Capture the cell that displays the provided text and extract its [x, y] central coordinate. 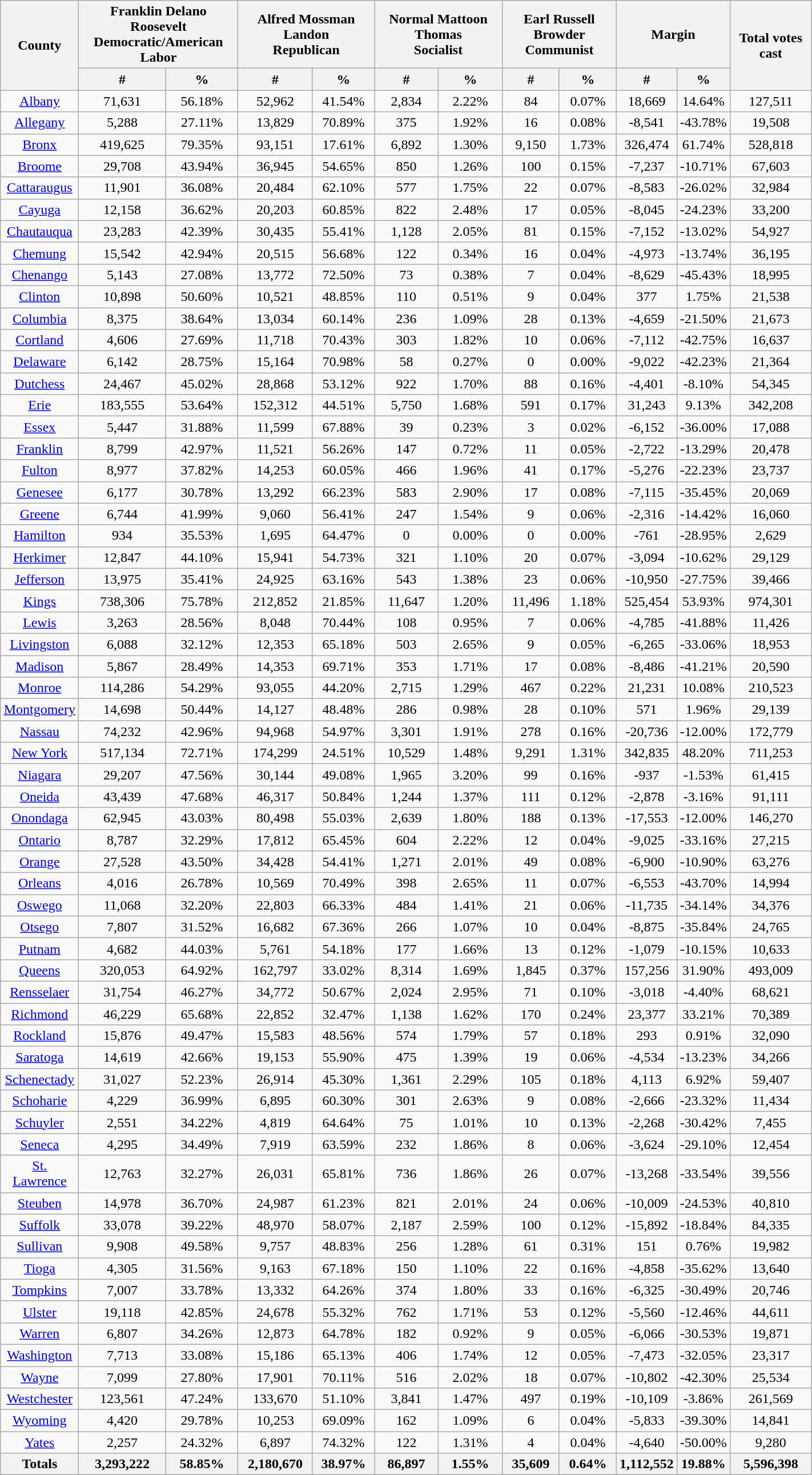
36,945 [275, 166]
60.85% [343, 210]
5,596,398 [771, 1464]
Normal Mattoon ThomasSocialist [439, 34]
Warren [40, 1333]
3,841 [407, 1399]
342,208 [771, 405]
27,528 [122, 862]
Schuyler [40, 1123]
94,968 [275, 732]
64.47% [343, 536]
-42.30% [704, 1377]
86,897 [407, 1464]
66.23% [343, 492]
1.20% [470, 601]
1.07% [470, 927]
-4,401 [647, 384]
162 [407, 1421]
39 [407, 427]
0.22% [588, 688]
266 [407, 927]
1.48% [470, 753]
55.90% [343, 1058]
34,266 [771, 1058]
36.99% [202, 1101]
70.44% [343, 622]
70,389 [771, 1014]
1,112,552 [647, 1464]
0.24% [588, 1014]
9,280 [771, 1442]
79.35% [202, 144]
74.32% [343, 1442]
-8,583 [647, 188]
1.18% [588, 601]
475 [407, 1058]
8 [530, 1144]
6,807 [122, 1333]
-7,237 [647, 166]
-17,553 [647, 818]
-35.62% [704, 1268]
236 [407, 318]
517,134 [122, 753]
1.47% [470, 1399]
Monroe [40, 688]
2,187 [407, 1225]
6,897 [275, 1442]
29,129 [771, 557]
Seneca [40, 1144]
-8,541 [647, 123]
493,009 [771, 970]
48.85% [343, 296]
84,335 [771, 1225]
33 [530, 1290]
1.38% [470, 579]
44.51% [343, 405]
43.03% [202, 818]
71,631 [122, 101]
15,941 [275, 557]
31,027 [122, 1079]
17,812 [275, 840]
55.32% [343, 1312]
1.74% [470, 1355]
Livingston [40, 644]
54.41% [343, 862]
-4,858 [647, 1268]
-3.86% [704, 1399]
35.53% [202, 536]
Margin [674, 34]
39,466 [771, 579]
-3.16% [704, 797]
31.90% [704, 970]
49.08% [343, 775]
-14.42% [704, 514]
45.30% [343, 1079]
67,603 [771, 166]
70.49% [343, 883]
13,975 [122, 579]
822 [407, 210]
182 [407, 1333]
20 [530, 557]
157,256 [647, 970]
-13,268 [647, 1174]
127,511 [771, 101]
30,144 [275, 775]
19,508 [771, 123]
51.10% [343, 1399]
14.64% [704, 101]
7,099 [122, 1377]
2.63% [470, 1101]
Suffolk [40, 1225]
-761 [647, 536]
1.82% [470, 340]
22,803 [275, 905]
-2,878 [647, 797]
1,271 [407, 862]
32,984 [771, 188]
20,069 [771, 492]
123,561 [122, 1399]
12,454 [771, 1144]
60.05% [343, 471]
54.29% [202, 688]
15,186 [275, 1355]
44,611 [771, 1312]
Franklin [40, 449]
43,439 [122, 797]
53.12% [343, 384]
2,551 [122, 1123]
Oswego [40, 905]
1.37% [470, 797]
8,048 [275, 622]
-6,066 [647, 1333]
301 [407, 1101]
21,673 [771, 318]
28.75% [202, 362]
1.62% [470, 1014]
32.29% [202, 840]
47.56% [202, 775]
0.76% [704, 1247]
1,138 [407, 1014]
37.82% [202, 471]
1.30% [470, 144]
320,053 [122, 970]
50.67% [343, 992]
34.22% [202, 1123]
Greene [40, 514]
52,962 [275, 101]
110 [407, 296]
Sullivan [40, 1247]
Dutchess [40, 384]
1.54% [470, 514]
247 [407, 514]
-30.49% [704, 1290]
14,978 [122, 1203]
18,995 [771, 275]
33.02% [343, 970]
13 [530, 948]
9,150 [530, 144]
16,637 [771, 340]
2,834 [407, 101]
503 [407, 644]
30.78% [202, 492]
70.98% [343, 362]
44.03% [202, 948]
14,253 [275, 471]
0.27% [470, 362]
-32.05% [704, 1355]
6,177 [122, 492]
93,151 [275, 144]
24,925 [275, 579]
61.23% [343, 1203]
2,639 [407, 818]
Jefferson [40, 579]
-21.50% [704, 318]
1,695 [275, 536]
13,772 [275, 275]
32.47% [343, 1014]
53.64% [202, 405]
31.52% [202, 927]
31,754 [122, 992]
516 [407, 1377]
54.65% [343, 166]
-4,640 [647, 1442]
30,435 [275, 231]
-13.29% [704, 449]
13,829 [275, 123]
1.79% [470, 1036]
48,970 [275, 1225]
20,515 [275, 253]
50.60% [202, 296]
Totals [40, 1464]
11,496 [530, 601]
61,415 [771, 775]
-10.71% [704, 166]
42.85% [202, 1312]
-2,722 [647, 449]
-27.75% [704, 579]
-6,265 [647, 644]
-4,534 [647, 1058]
20,484 [275, 188]
738,306 [122, 601]
-33.54% [704, 1174]
850 [407, 166]
19.88% [704, 1464]
41.99% [202, 514]
Allegany [40, 123]
8,977 [122, 471]
114,286 [122, 688]
922 [407, 384]
56.41% [343, 514]
111 [530, 797]
-7,152 [647, 231]
14,698 [122, 710]
0.34% [470, 253]
56.18% [202, 101]
1.70% [470, 384]
65.45% [343, 840]
75 [407, 1123]
23,317 [771, 1355]
36.08% [202, 188]
48.83% [343, 1247]
-50.00% [704, 1442]
72.71% [202, 753]
44.20% [343, 688]
-10,950 [647, 579]
19,153 [275, 1058]
375 [407, 123]
14,619 [122, 1058]
29,708 [122, 166]
19 [530, 1058]
54.18% [343, 948]
24 [530, 1203]
18 [530, 1377]
56.68% [343, 253]
-20,736 [647, 732]
172,779 [771, 732]
21.85% [343, 601]
63.59% [343, 1144]
47.24% [202, 1399]
35.41% [202, 579]
84 [530, 101]
1.66% [470, 948]
61 [530, 1247]
2,629 [771, 536]
-10,009 [647, 1203]
-7,112 [647, 340]
5,750 [407, 405]
33.78% [202, 1290]
174,299 [275, 753]
-42.75% [704, 340]
70.89% [343, 123]
19,982 [771, 1247]
42.96% [202, 732]
Albany [40, 101]
0.92% [470, 1333]
14,353 [275, 666]
Herkimer [40, 557]
-22.23% [704, 471]
19,118 [122, 1312]
5,447 [122, 427]
188 [530, 818]
-11,735 [647, 905]
7,919 [275, 1144]
2,024 [407, 992]
146,270 [771, 818]
39,556 [771, 1174]
12,158 [122, 210]
152,312 [275, 405]
36.62% [202, 210]
Rockland [40, 1036]
286 [407, 710]
Yates [40, 1442]
36.70% [202, 1203]
56.26% [343, 449]
Westchester [40, 1399]
41 [530, 471]
1.73% [588, 144]
Tompkins [40, 1290]
65.18% [343, 644]
4,305 [122, 1268]
15,542 [122, 253]
261,569 [771, 1399]
Essex [40, 427]
-937 [647, 775]
34.49% [202, 1144]
19,871 [771, 1333]
46,317 [275, 797]
-5,833 [647, 1421]
24,467 [122, 384]
45.02% [202, 384]
-7,473 [647, 1355]
Delaware [40, 362]
18,953 [771, 644]
11,068 [122, 905]
Steuben [40, 1203]
23,737 [771, 471]
40,810 [771, 1203]
29,139 [771, 710]
-4,659 [647, 318]
46.27% [202, 992]
303 [407, 340]
32.20% [202, 905]
24,987 [275, 1203]
7,007 [122, 1290]
71 [530, 992]
-2,268 [647, 1123]
33,078 [122, 1225]
-33.16% [704, 840]
36,195 [771, 253]
0.02% [588, 427]
0.31% [588, 1247]
Orange [40, 862]
12,847 [122, 557]
34.26% [202, 1333]
54,345 [771, 384]
-10.15% [704, 948]
342,835 [647, 753]
6,142 [122, 362]
Schenectady [40, 1079]
133,670 [275, 1399]
32.12% [202, 644]
-39.30% [704, 1421]
2.05% [470, 231]
Alfred Mossman LandonRepublican [306, 34]
27.69% [202, 340]
-10.90% [704, 862]
0.37% [588, 970]
8,787 [122, 840]
29.78% [202, 1421]
-4.40% [704, 992]
15,876 [122, 1036]
0.19% [588, 1399]
29,207 [122, 775]
10,521 [275, 296]
0.91% [704, 1036]
210,523 [771, 688]
County [40, 46]
62,945 [122, 818]
22,852 [275, 1014]
80,498 [275, 818]
9,060 [275, 514]
13,640 [771, 1268]
2,257 [122, 1442]
-10,109 [647, 1399]
St. Lawrence [40, 1174]
58.07% [343, 1225]
27.80% [202, 1377]
34,376 [771, 905]
62.10% [343, 188]
591 [530, 405]
525,454 [647, 601]
41.54% [343, 101]
1.26% [470, 166]
-3,624 [647, 1144]
15,164 [275, 362]
Putnam [40, 948]
34,428 [275, 862]
-4,785 [647, 622]
604 [407, 840]
10.08% [704, 688]
23,377 [647, 1014]
99 [530, 775]
27,215 [771, 840]
32.27% [202, 1174]
Erie [40, 405]
33.21% [704, 1014]
27.08% [202, 275]
44.10% [202, 557]
232 [407, 1144]
70.11% [343, 1377]
17,901 [275, 1377]
23 [530, 579]
108 [407, 622]
574 [407, 1036]
20,746 [771, 1290]
0.38% [470, 275]
2.95% [470, 992]
-1,079 [647, 948]
-9,025 [647, 840]
8,375 [122, 318]
49.47% [202, 1036]
1.69% [470, 970]
73 [407, 275]
7,713 [122, 1355]
-8,629 [647, 275]
Lewis [40, 622]
484 [407, 905]
26,914 [275, 1079]
-43.70% [704, 883]
Niagara [40, 775]
147 [407, 449]
-29.10% [704, 1144]
Richmond [40, 1014]
20,478 [771, 449]
Washington [40, 1355]
64.78% [343, 1333]
-36.00% [704, 427]
16,060 [771, 514]
Chemung [40, 253]
75.78% [202, 601]
Otsego [40, 927]
42.97% [202, 449]
6 [530, 1421]
-6,325 [647, 1290]
177 [407, 948]
-30.53% [704, 1333]
571 [647, 710]
10,529 [407, 753]
934 [122, 536]
61.74% [704, 144]
6,744 [122, 514]
11,647 [407, 601]
398 [407, 883]
-2,666 [647, 1101]
35,609 [530, 1464]
3 [530, 427]
162,797 [275, 970]
497 [530, 1399]
25,534 [771, 1377]
7,807 [122, 927]
33,200 [771, 210]
59,407 [771, 1079]
4,113 [647, 1079]
Montgomery [40, 710]
0.51% [470, 296]
4,819 [275, 1123]
Bronx [40, 144]
15,583 [275, 1036]
27.11% [202, 123]
43.94% [202, 166]
Broome [40, 166]
26.78% [202, 883]
10,898 [122, 296]
21,538 [771, 296]
278 [530, 732]
377 [647, 296]
Cattaraugus [40, 188]
28.56% [202, 622]
11,718 [275, 340]
10,633 [771, 948]
28,868 [275, 384]
10,253 [275, 1421]
4 [530, 1442]
17.61% [343, 144]
-6,152 [647, 427]
21 [530, 905]
54,927 [771, 231]
93,055 [275, 688]
32,090 [771, 1036]
-5,276 [647, 471]
-8,045 [647, 210]
Chenango [40, 275]
11,426 [771, 622]
-10,802 [647, 1377]
24,765 [771, 927]
39.22% [202, 1225]
577 [407, 188]
68,621 [771, 992]
Franklin Delano RooseveltDemocratic/American Labor [159, 34]
2.90% [470, 492]
11,901 [122, 188]
60.30% [343, 1101]
8,799 [122, 449]
256 [407, 1247]
-6,553 [647, 883]
Oneida [40, 797]
Chautauqua [40, 231]
212,852 [275, 601]
31.56% [202, 1268]
50.44% [202, 710]
48.48% [343, 710]
49.58% [202, 1247]
64.26% [343, 1290]
150 [407, 1268]
8,314 [407, 970]
18,669 [647, 101]
63.16% [343, 579]
-30.42% [704, 1123]
42.94% [202, 253]
58.85% [202, 1464]
1.91% [470, 732]
31,243 [647, 405]
9,291 [530, 753]
-24.23% [704, 210]
-15,892 [647, 1225]
711,253 [771, 753]
1.55% [470, 1464]
-43.78% [704, 123]
105 [530, 1079]
21,364 [771, 362]
2.02% [470, 1377]
-8.10% [704, 384]
20,590 [771, 666]
9.13% [704, 405]
1.92% [470, 123]
9,757 [275, 1247]
28.49% [202, 666]
11,521 [275, 449]
Madison [40, 666]
14,127 [275, 710]
54.97% [343, 732]
Total votes cast [771, 46]
81 [530, 231]
21,231 [647, 688]
6,895 [275, 1101]
Schoharie [40, 1101]
49 [530, 862]
-41.21% [704, 666]
-41.88% [704, 622]
69.09% [343, 1421]
48.20% [704, 753]
-13.23% [704, 1058]
65.68% [202, 1014]
4,420 [122, 1421]
7,455 [771, 1123]
1,845 [530, 970]
2,715 [407, 688]
Fulton [40, 471]
406 [407, 1355]
6.92% [704, 1079]
-18.84% [704, 1225]
974,301 [771, 601]
543 [407, 579]
-3,094 [647, 557]
Clinton [40, 296]
Wayne [40, 1377]
Columbia [40, 318]
-23.32% [704, 1101]
4,682 [122, 948]
26,031 [275, 1174]
-28.95% [704, 536]
4,295 [122, 1144]
-7,115 [647, 492]
1,128 [407, 231]
57 [530, 1036]
13,034 [275, 318]
762 [407, 1312]
34,772 [275, 992]
-35.84% [704, 927]
-9,022 [647, 362]
74,232 [122, 732]
6,892 [407, 144]
2,180,670 [275, 1464]
Onondaga [40, 818]
-33.06% [704, 644]
-2,316 [647, 514]
Hamilton [40, 536]
Wyoming [40, 1421]
5,867 [122, 666]
14,994 [771, 883]
67.88% [343, 427]
1,965 [407, 775]
3,263 [122, 622]
70.43% [343, 340]
66.33% [343, 905]
11,599 [275, 427]
4,229 [122, 1101]
374 [407, 1290]
353 [407, 666]
Queens [40, 970]
0.98% [470, 710]
Tioga [40, 1268]
Orleans [40, 883]
42.39% [202, 231]
Saratoga [40, 1058]
-5,560 [647, 1312]
467 [530, 688]
54.73% [343, 557]
0.95% [470, 622]
-1.53% [704, 775]
293 [647, 1036]
88 [530, 384]
12,873 [275, 1333]
Cortland [40, 340]
5,143 [122, 275]
2.59% [470, 1225]
-13.02% [704, 231]
-24.53% [704, 1203]
24,678 [275, 1312]
55.03% [343, 818]
14,841 [771, 1421]
0.72% [470, 449]
-45.43% [704, 275]
9,908 [122, 1247]
3.20% [470, 775]
52.23% [202, 1079]
Genesee [40, 492]
38.64% [202, 318]
13,332 [275, 1290]
1.01% [470, 1123]
1.28% [470, 1247]
53 [530, 1312]
Ontario [40, 840]
60.14% [343, 318]
-34.14% [704, 905]
23,283 [122, 231]
Nassau [40, 732]
42.66% [202, 1058]
1,361 [407, 1079]
10,569 [275, 883]
583 [407, 492]
-6,900 [647, 862]
-13.74% [704, 253]
Kings [40, 601]
67.36% [343, 927]
65.81% [343, 1174]
48.56% [343, 1036]
Cayuga [40, 210]
-4,973 [647, 253]
13,292 [275, 492]
0.23% [470, 427]
16,682 [275, 927]
69.71% [343, 666]
24.32% [202, 1442]
1.68% [470, 405]
-42.23% [704, 362]
-12.46% [704, 1312]
-8,875 [647, 927]
6,088 [122, 644]
-26.02% [704, 188]
1,244 [407, 797]
63,276 [771, 862]
91,111 [771, 797]
419,625 [122, 144]
-8,486 [647, 666]
736 [407, 1174]
2.29% [470, 1079]
821 [407, 1203]
5,761 [275, 948]
53.93% [704, 601]
3,293,222 [122, 1464]
12,763 [122, 1174]
20,203 [275, 210]
24.51% [343, 753]
-10.62% [704, 557]
2.48% [470, 210]
326,474 [647, 144]
43.50% [202, 862]
1.41% [470, 905]
58 [407, 362]
4,016 [122, 883]
183,555 [122, 405]
0.64% [588, 1464]
Earl Russell BrowderCommunist [559, 34]
67.18% [343, 1268]
-3,018 [647, 992]
4,606 [122, 340]
New York [40, 753]
38.97% [343, 1464]
64.64% [343, 1123]
46,229 [122, 1014]
528,818 [771, 144]
1.39% [470, 1058]
17,088 [771, 427]
12,353 [275, 644]
64.92% [202, 970]
9,163 [275, 1268]
11,434 [771, 1101]
3,301 [407, 732]
Rensselaer [40, 992]
1.29% [470, 688]
65.13% [343, 1355]
151 [647, 1247]
Ulster [40, 1312]
31.88% [202, 427]
5,288 [122, 123]
47.68% [202, 797]
466 [407, 471]
55.41% [343, 231]
33.08% [202, 1355]
50.84% [343, 797]
26 [530, 1174]
170 [530, 1014]
-35.45% [704, 492]
321 [407, 557]
72.50% [343, 275]
